Return (X, Y) of the center of cell containing provided text 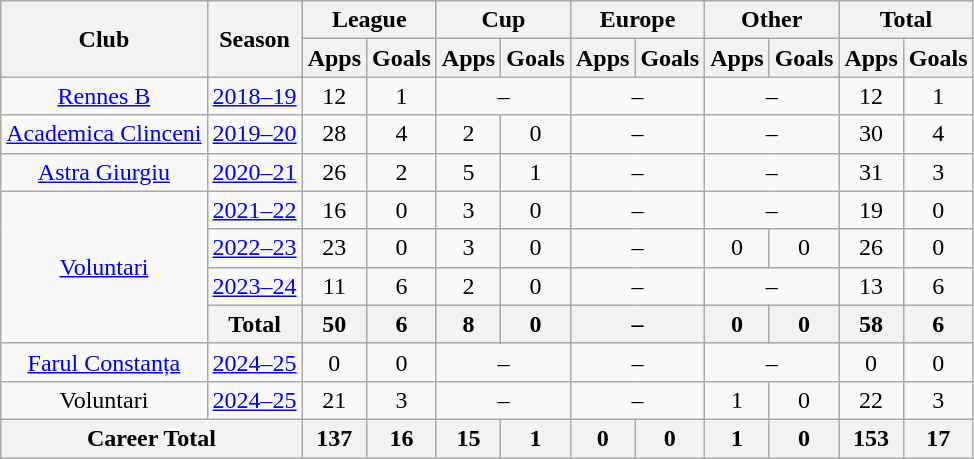
22 (871, 400)
Farul Constanța (104, 362)
2019–20 (254, 134)
League (369, 20)
19 (871, 210)
Astra Giurgiu (104, 172)
Europe (637, 20)
17 (938, 438)
Rennes B (104, 96)
Club (104, 39)
2022–23 (254, 248)
28 (334, 134)
2023–24 (254, 286)
30 (871, 134)
8 (468, 324)
23 (334, 248)
5 (468, 172)
2021–22 (254, 210)
2018–19 (254, 96)
13 (871, 286)
2020–21 (254, 172)
137 (334, 438)
Season (254, 39)
31 (871, 172)
Academica Clinceni (104, 134)
Other (772, 20)
Career Total (152, 438)
58 (871, 324)
15 (468, 438)
11 (334, 286)
Cup (503, 20)
21 (334, 400)
50 (334, 324)
153 (871, 438)
